For the text-containing cell, return its midpoint in (x, y) coordinate format. 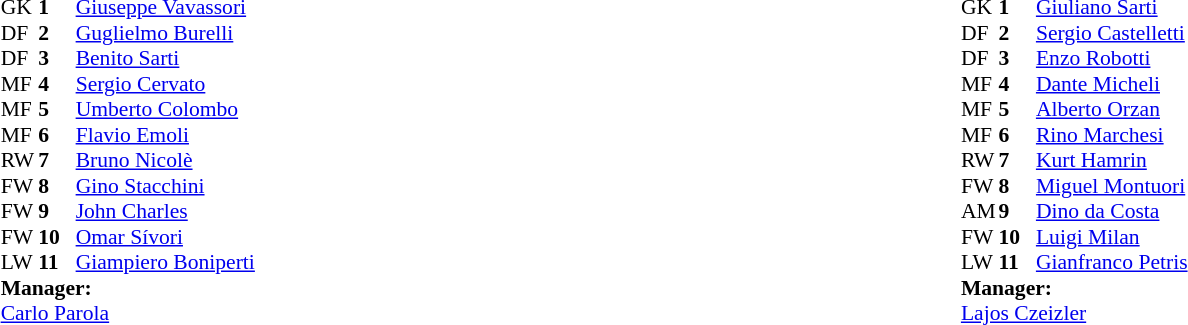
Kurt Hamrin (1112, 161)
Bruno Nicolè (166, 161)
Rino Marchesi (1112, 135)
Gino Stacchini (166, 186)
John Charles (166, 211)
Dante Micheli (1112, 84)
Omar Sívori (166, 237)
Dino da Costa (1112, 211)
Umberto Colombo (166, 109)
Gianfranco Petris (1112, 263)
Giampiero Boniperti (166, 263)
Benito Sarti (166, 59)
Guglielmo Burelli (166, 33)
Luigi Milan (1112, 237)
Enzo Robotti (1112, 59)
Sergio Cervato (166, 84)
AM (980, 211)
Miguel Montuori (1112, 186)
Sergio Castelletti (1112, 33)
Alberto Orzan (1112, 109)
Flavio Emoli (166, 135)
